From the cell containing the given text, extract its center point as [X, Y] coordinate. 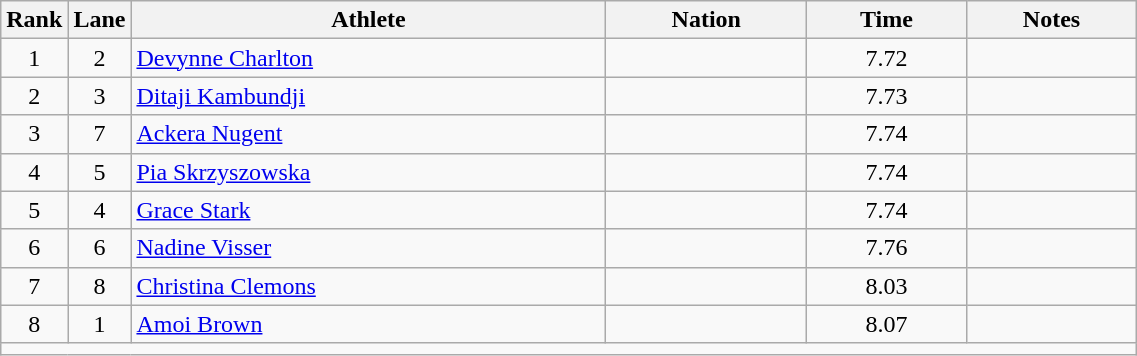
Notes [1052, 20]
Grace Stark [368, 210]
7.73 [887, 96]
Amoi Brown [368, 324]
8.07 [887, 324]
Athlete [368, 20]
Time [887, 20]
7.72 [887, 58]
Nadine Visser [368, 248]
Ditaji Kambundji [368, 96]
Rank [34, 20]
Devynne Charlton [368, 58]
7.76 [887, 248]
Christina Clemons [368, 286]
Pia Skrzyszowska [368, 172]
8.03 [887, 286]
Nation [706, 20]
Ackera Nugent [368, 134]
Lane [100, 20]
